Search for the cell housing the specified text and yield its [x, y] center coordinate. 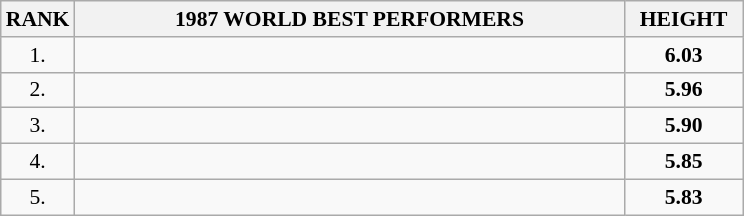
HEIGHT [684, 19]
4. [38, 162]
5.83 [684, 197]
6.03 [684, 55]
1987 WORLD BEST PERFORMERS [349, 19]
5.90 [684, 126]
5. [38, 197]
5.96 [684, 90]
5.85 [684, 162]
1. [38, 55]
3. [38, 126]
RANK [38, 19]
2. [38, 90]
